Scan for the cell matching the given text and deliver its [X, Y] coordinate at center. 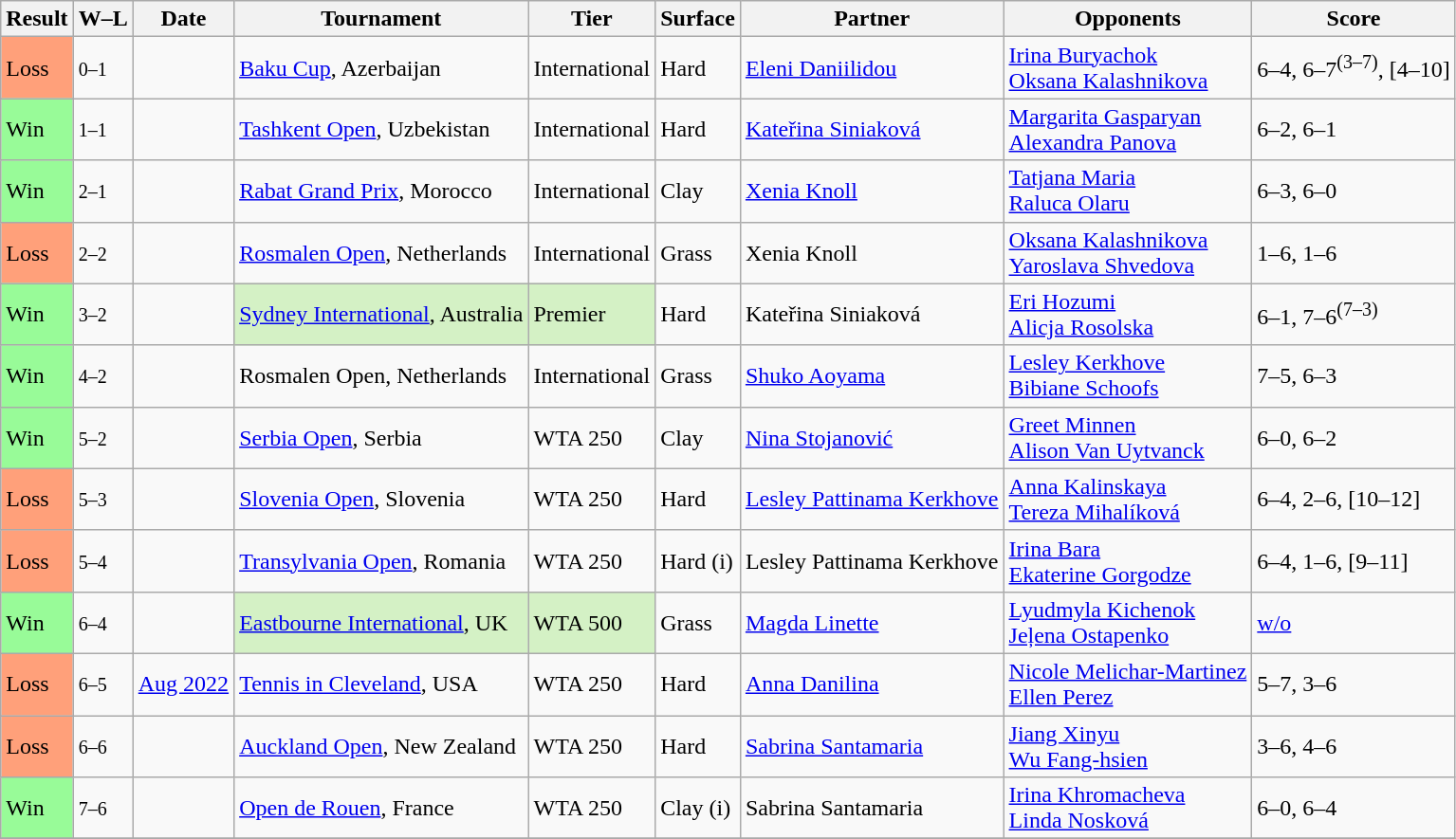
Nicole Melichar-Martinez Ellen Perez [1128, 684]
Tashkent Open, Uzbekistan [381, 129]
7–6 [102, 808]
Tennis in Cleveland, USA [381, 684]
Partner [872, 19]
Irina Buryachok Oksana Kalashnikova [1128, 68]
Premier [592, 315]
Slovenia Open, Slovenia [381, 499]
5–7, 3–6 [1354, 684]
Tournament [381, 19]
5–2 [102, 438]
2–2 [102, 252]
Lesley Kerkhove Bibiane Schoofs [1128, 375]
6–4, 2–6, [10–12] [1354, 499]
Shuko Aoyama [872, 375]
Nina Stojanović [872, 438]
6–2, 6–1 [1354, 129]
Eleni Daniilidou [872, 68]
Date [183, 19]
6–4 [102, 622]
6–6 [102, 745]
3–2 [102, 315]
Result [37, 19]
6–0, 6–4 [1354, 808]
Irina Bara Ekaterine Gorgodze [1128, 561]
Hard (i) [698, 561]
Margarita Gasparyan Alexandra Panova [1128, 129]
Anna Kalinskaya Tereza Mihalíková [1128, 499]
6–0, 6–2 [1354, 438]
W–L [102, 19]
Magda Linette [872, 622]
6–5 [102, 684]
Anna Danilina [872, 684]
WTA 500 [592, 622]
3–6, 4–6 [1354, 745]
Opponents [1128, 19]
2–1 [102, 192]
5–4 [102, 561]
4–2 [102, 375]
Oksana Kalashnikova Yaroslava Shvedova [1128, 252]
1–1 [102, 129]
Irina Khromacheva Linda Nosková [1128, 808]
Eri Hozumi Alicja Rosolska [1128, 315]
Surface [698, 19]
Baku Cup, Azerbaijan [381, 68]
6–4, 6–7(3–7), [4–10] [1354, 68]
0–1 [102, 68]
Greet Minnen Alison Van Uytvanck [1128, 438]
1–6, 1–6 [1354, 252]
7–5, 6–3 [1354, 375]
6–1, 7–6(7–3) [1354, 315]
w/o [1354, 622]
Open de Rouen, France [381, 808]
6–3, 6–0 [1354, 192]
Transylvania Open, Romania [381, 561]
Rabat Grand Prix, Morocco [381, 192]
Eastbourne International, UK [381, 622]
Lyudmyla Kichenok Jeļena Ostapenko [1128, 622]
Tier [592, 19]
Score [1354, 19]
Auckland Open, New Zealand [381, 745]
Clay (i) [698, 808]
Aug 2022 [183, 684]
5–3 [102, 499]
6–4, 1–6, [9–11] [1354, 561]
Jiang Xinyu Wu Fang-hsien [1128, 745]
Tatjana Maria Raluca Olaru [1128, 192]
Sydney International, Australia [381, 315]
Serbia Open, Serbia [381, 438]
